Search for the cell housing the specified text and yield its (x, y) center coordinate. 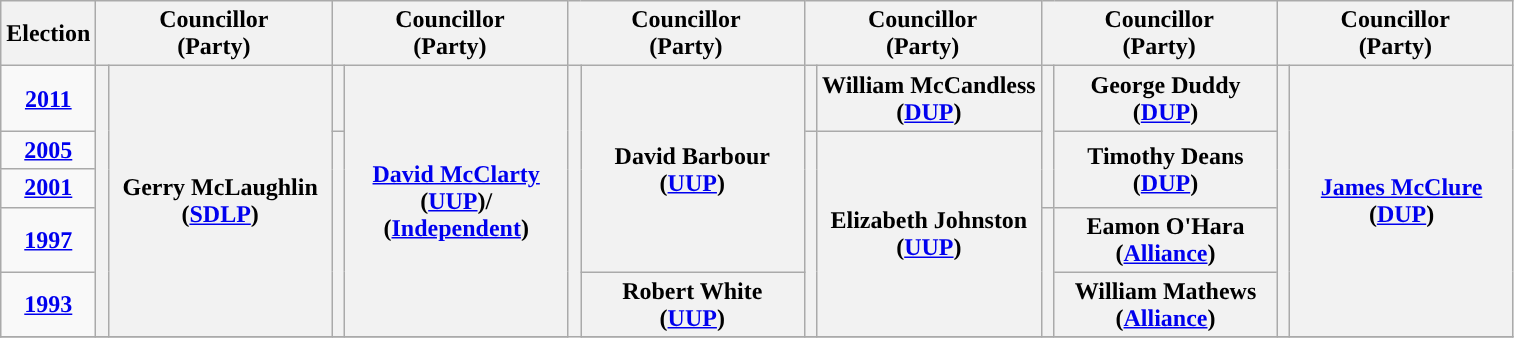
James McClure (DUP) (1402, 202)
2011 (48, 98)
1997 (48, 240)
David McClarty (UUP)/ (Independent) (456, 202)
George Duddy (DUP) (1166, 98)
2001 (48, 188)
2005 (48, 150)
David Barbour (UUP) (692, 169)
Robert White (UUP) (692, 304)
1993 (48, 304)
Elizabeth Johnston (UUP) (930, 234)
Gerry McLaughlin (SDLP) (220, 202)
Eamon O'Hara (Alliance) (1166, 240)
Timothy Deans (DUP) (1166, 169)
William Mathews (Alliance) (1166, 304)
Election (48, 34)
William McCandless (DUP) (930, 98)
